Pinpoint the cell where the given text exists, returning its (x, y) midpoint coordinate. 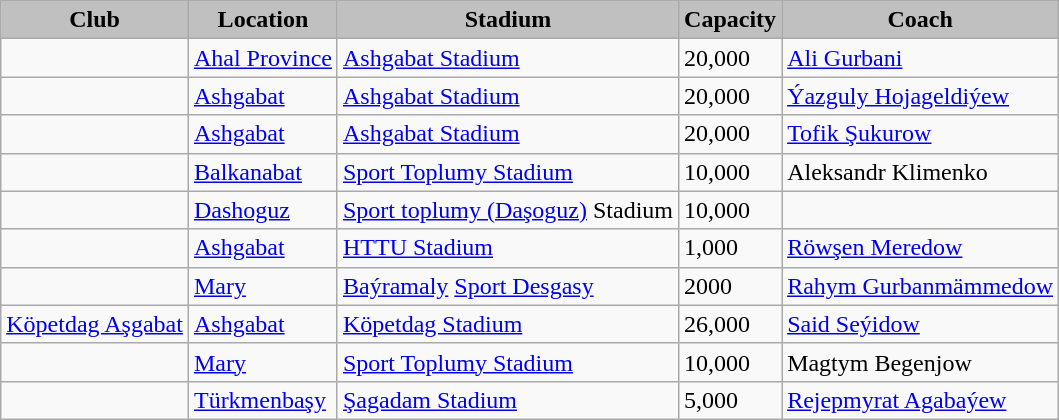
Rahym Gurbanmämmedow (920, 286)
Ahal Province (262, 58)
Röwşen Meredow (920, 248)
Türkmenbaşy (262, 400)
2000 (730, 286)
Magtym Begenjow (920, 362)
Coach (920, 20)
Köpetdag Stadium (508, 324)
Aleksandr Klimenko (920, 172)
Club (95, 20)
5,000 (730, 400)
HTTU Stadium (508, 248)
1,000 (730, 248)
Sport toplumy (Daşoguz) Stadium (508, 210)
Rejepmyrat Agabaýew (920, 400)
Capacity (730, 20)
Şagadam Stadium (508, 400)
Köpetdag Aşgabat (95, 324)
Tofik Şukurow (920, 134)
26,000 (730, 324)
Baýramaly Sport Desgasy (508, 286)
Said Seýidow (920, 324)
Location (262, 20)
Stadium (508, 20)
Ali Gurbani (920, 58)
Balkanabat (262, 172)
Dashoguz (262, 210)
Ýazguly Hojageldiýew (920, 96)
